Locate the cell with the specified text and output its (X, Y) center coordinate. 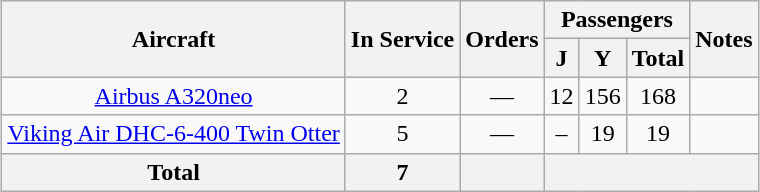
Viking Air DHC-6-400 Twin Otter (174, 134)
Aircraft (174, 39)
Y (602, 58)
In Service (402, 39)
5 (402, 134)
156 (602, 96)
7 (402, 172)
– (562, 134)
Orders (502, 39)
2 (402, 96)
12 (562, 96)
Passengers (617, 20)
Airbus A320neo (174, 96)
Notes (724, 39)
168 (658, 96)
J (562, 58)
